Search for the cell housing the specified text and yield its (X, Y) center coordinate. 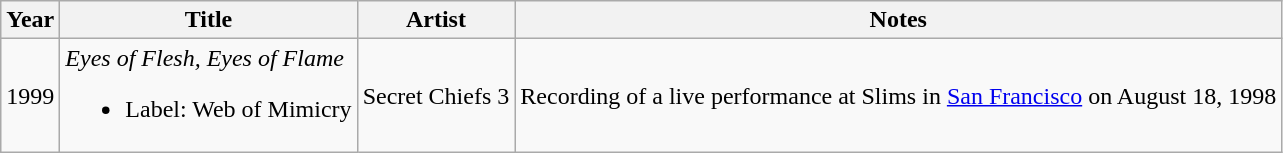
Artist (436, 20)
Secret Chiefs 3 (436, 96)
Notes (898, 20)
Recording of a live performance at Slims in San Francisco on August 18, 1998 (898, 96)
Title (208, 20)
1999 (30, 96)
Year (30, 20)
Eyes of Flesh, Eyes of FlameLabel: Web of Mimicry (208, 96)
